From the cell containing the given text, extract its center point as (X, Y) coordinate. 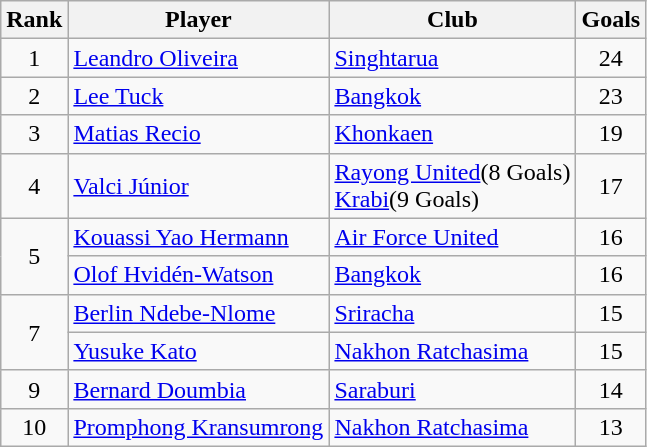
Promphong Kransumrong (198, 427)
19 (611, 134)
Rayong United(8 Goals)Krabi(9 Goals) (452, 186)
Goals (611, 20)
Singhtarua (452, 58)
Bernard Doumbia (198, 389)
Lee Tuck (198, 96)
Berlin Ndebe-Nlome (198, 313)
17 (611, 186)
Club (452, 20)
Sriracha (452, 313)
Valci Júnior (198, 186)
3 (34, 134)
Matias Recio (198, 134)
13 (611, 427)
Air Force United (452, 237)
9 (34, 389)
1 (34, 58)
24 (611, 58)
4 (34, 186)
10 (34, 427)
23 (611, 96)
Rank (34, 20)
Olof Hvidén-Watson (198, 275)
5 (34, 256)
Yusuke Kato (198, 351)
14 (611, 389)
7 (34, 332)
Khonkaen (452, 134)
Player (198, 20)
Saraburi (452, 389)
Leandro Oliveira (198, 58)
Kouassi Yao Hermann (198, 237)
2 (34, 96)
